From the cell containing the given text, extract its center point as (X, Y) coordinate. 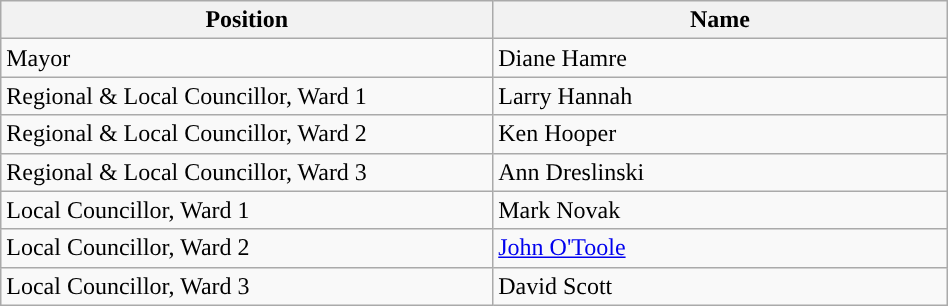
Ann Dreslinski (720, 172)
Regional & Local Councillor, Ward 3 (247, 172)
Larry Hannah (720, 96)
Local Councillor, Ward 1 (247, 210)
Ken Hooper (720, 134)
Regional & Local Councillor, Ward 1 (247, 96)
John O'Toole (720, 248)
Position (247, 20)
Local Councillor, Ward 2 (247, 248)
Diane Hamre (720, 58)
Mayor (247, 58)
David Scott (720, 286)
Local Councillor, Ward 3 (247, 286)
Name (720, 20)
Mark Novak (720, 210)
Regional & Local Councillor, Ward 2 (247, 134)
